Extract the (x, y) coordinate from the center of the cell holding the provided text.  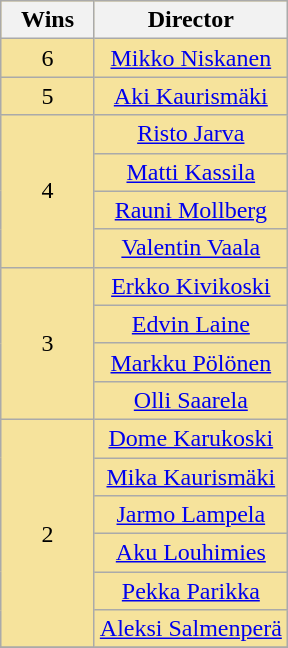
Director (190, 20)
Dome Karukoski (190, 438)
Olli Saarela (190, 400)
Rauni Mollberg (190, 210)
4 (48, 191)
Valentin Vaala (190, 248)
Erkko Kivikoski (190, 286)
Risto Jarva (190, 134)
5 (48, 96)
Pekka Parikka (190, 591)
Matti Kassila (190, 172)
Aku Louhimies (190, 553)
Mikko Niskanen (190, 58)
Jarmo Lampela (190, 515)
Aki Kaurismäki (190, 96)
Mika Kaurismäki (190, 477)
Wins (48, 20)
6 (48, 58)
Markku Pölönen (190, 362)
Edvin Laine (190, 324)
Aleksi Salmenperä (190, 629)
3 (48, 343)
2 (48, 533)
